Detect which cell encompasses the target text, then output its [X, Y] center coordinate. 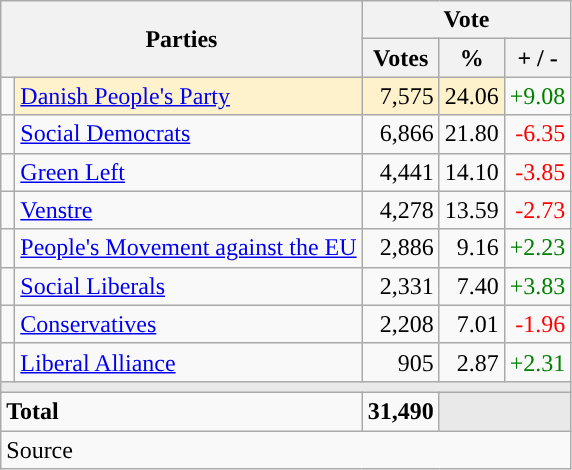
+2.31 [538, 362]
Conservatives [188, 324]
2,886 [400, 248]
Social Liberals [188, 286]
-6.35 [538, 134]
Source [286, 449]
7.40 [472, 286]
Liberal Alliance [188, 362]
14.10 [472, 172]
+ / - [538, 58]
Danish People's Party [188, 96]
21.80 [472, 134]
-1.96 [538, 324]
2,331 [400, 286]
905 [400, 362]
2.87 [472, 362]
Votes [400, 58]
Total [182, 411]
Vote [466, 20]
9.16 [472, 248]
6,866 [400, 134]
2,208 [400, 324]
Social Democrats [188, 134]
31,490 [400, 411]
4,278 [400, 210]
-2.73 [538, 210]
Green Left [188, 172]
13.59 [472, 210]
+3.83 [538, 286]
People's Movement against the EU [188, 248]
Venstre [188, 210]
-3.85 [538, 172]
4,441 [400, 172]
Parties [182, 39]
7.01 [472, 324]
7,575 [400, 96]
% [472, 58]
24.06 [472, 96]
+9.08 [538, 96]
+2.23 [538, 248]
